Return (x, y) of the center of cell containing provided text 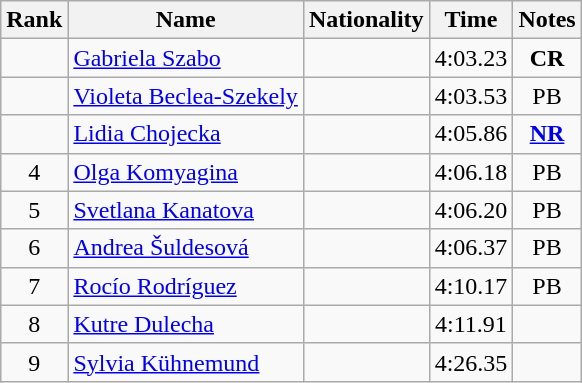
Notes (547, 20)
Time (471, 20)
4:11.91 (471, 324)
Svetlana Kanatova (186, 210)
Andrea Šuldesová (186, 248)
7 (34, 286)
Sylvia Kühnemund (186, 362)
Rocío Rodríguez (186, 286)
NR (547, 134)
5 (34, 210)
4:06.18 (471, 172)
8 (34, 324)
6 (34, 248)
CR (547, 58)
Gabriela Szabo (186, 58)
9 (34, 362)
Name (186, 20)
4:06.37 (471, 248)
4:05.86 (471, 134)
Lidia Chojecka (186, 134)
Nationality (366, 20)
Kutre Dulecha (186, 324)
Rank (34, 20)
4:03.23 (471, 58)
4:06.20 (471, 210)
Violeta Beclea-Szekely (186, 96)
4:03.53 (471, 96)
4:10.17 (471, 286)
4 (34, 172)
4:26.35 (471, 362)
Olga Komyagina (186, 172)
